Pinpoint the cell where the given text exists, returning its [X, Y] midpoint coordinate. 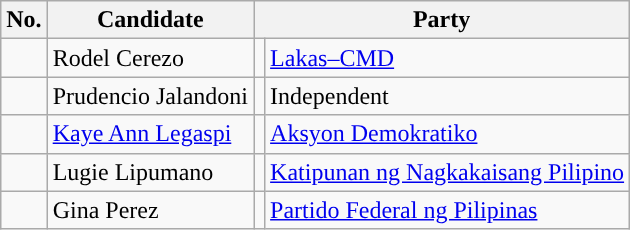
Aksyon Demokratiko [448, 134]
Partido Federal ng Pilipinas [448, 210]
Lugie Lipumano [150, 172]
Kaye Ann Legaspi [150, 134]
Candidate [150, 20]
Prudencio Jalandoni [150, 96]
Party [442, 20]
Rodel Cerezo [150, 58]
Lakas–CMD [448, 58]
Katipunan ng Nagkakaisang Pilipino [448, 172]
Gina Perez [150, 210]
No. [24, 20]
Independent [448, 96]
